Detect which cell encompasses the target text, then output its [X, Y] center coordinate. 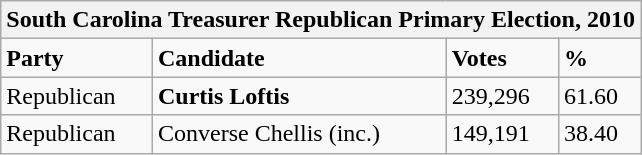
Curtis Loftis [299, 96]
149,191 [502, 134]
Party [77, 58]
38.40 [599, 134]
Candidate [299, 58]
Converse Chellis (inc.) [299, 134]
61.60 [599, 96]
Votes [502, 58]
South Carolina Treasurer Republican Primary Election, 2010 [321, 20]
% [599, 58]
239,296 [502, 96]
